Return the (X, Y) coordinate for the center point of the cell that contains the specified text.  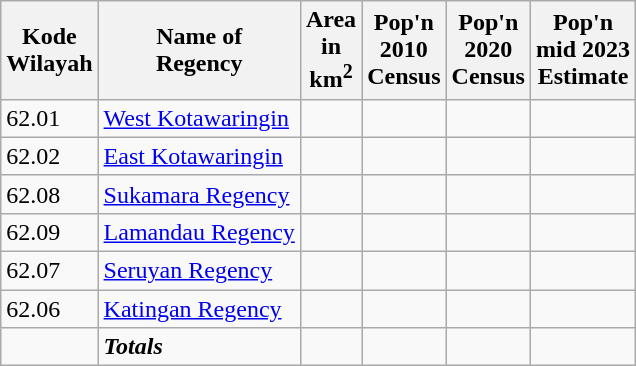
62.07 (50, 271)
KodeWilayah (50, 50)
Name ofRegency (199, 50)
Areainkm2 (330, 50)
62.01 (50, 118)
Sukamara Regency (199, 194)
Pop'n2010Census (404, 50)
Lamandau Regency (199, 232)
East Kotawaringin (199, 156)
62.02 (50, 156)
62.08 (50, 194)
Pop'nmid 2023Estimate (582, 50)
62.09 (50, 232)
Katingan Regency (199, 309)
62.06 (50, 309)
Pop'n2020Census (488, 50)
West Kotawaringin (199, 118)
Totals (199, 347)
Seruyan Regency (199, 271)
